Output the (X, Y) coordinate of the center of the cell containing the given text.  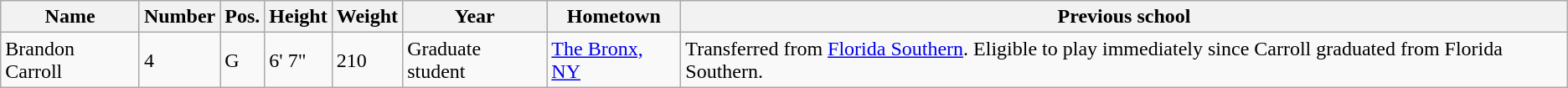
Transferred from Florida Southern. Eligible to play immediately since Carroll graduated from Florida Southern. (1124, 60)
Number (179, 17)
Height (298, 17)
Previous school (1124, 17)
6' 7" (298, 60)
Hometown (614, 17)
Weight (367, 17)
4 (179, 60)
Year (475, 17)
Graduate student (475, 60)
210 (367, 60)
G (243, 60)
Name (70, 17)
Brandon Carroll (70, 60)
Pos. (243, 17)
The Bronx, NY (614, 60)
